From the cell containing the given text, extract its center point as (X, Y) coordinate. 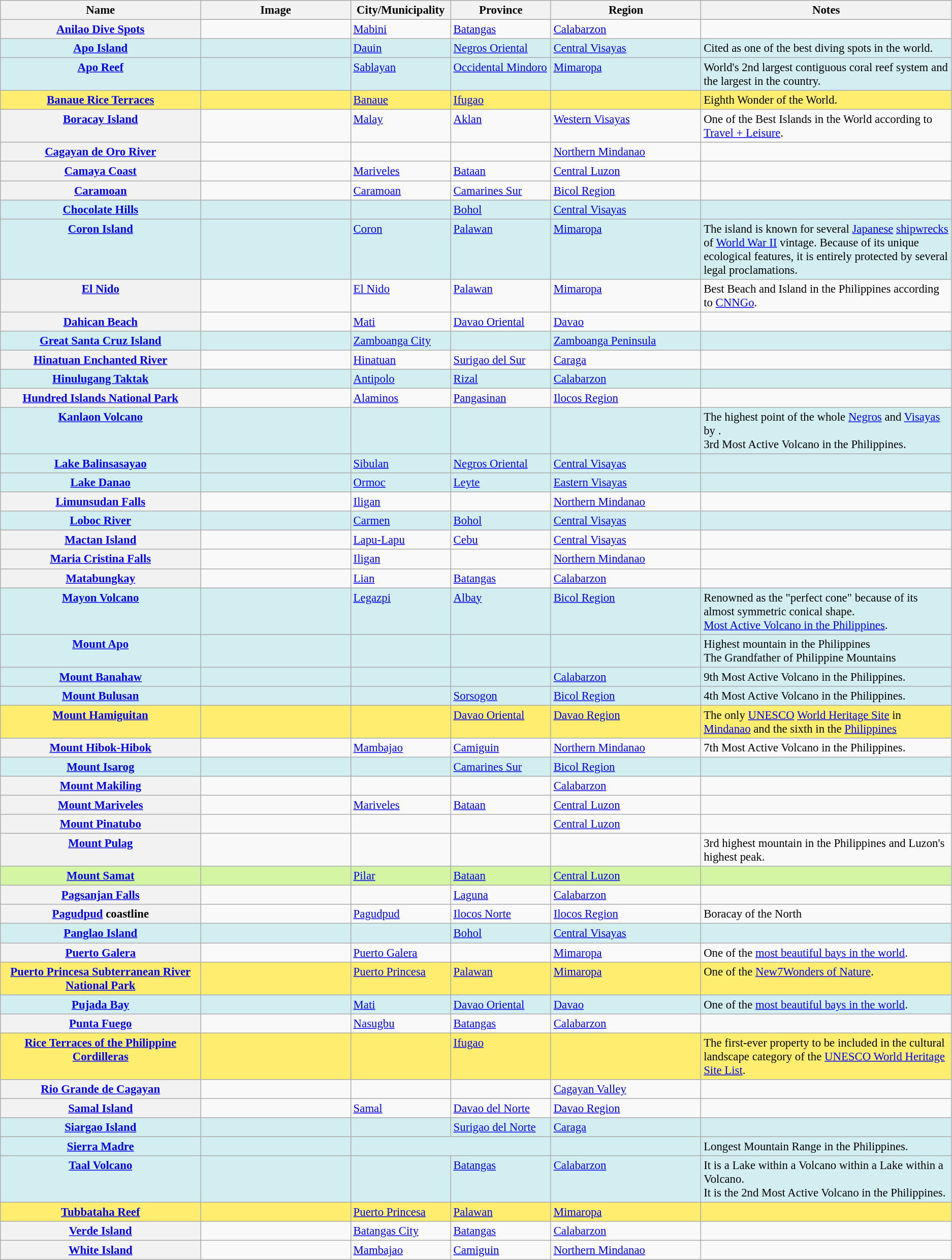
Banaue Rice Terraces (101, 100)
Province (501, 10)
Loboc River (101, 521)
Zamboanga City (400, 341)
Mabini (400, 29)
Limunsudan Falls (101, 502)
Mount Hibok-Hibok (101, 748)
Nasugbu (400, 1023)
Apo Island (101, 48)
Anilao Dive Spots (101, 29)
Coron Island (101, 249)
Rio Grande de Cagayan (101, 1089)
Sierra Madre (101, 1146)
Puerto Princesa Subterranean River National Park (101, 979)
Coron (400, 249)
Kanlaon Volcano (101, 431)
Lian (400, 578)
Taal Volcano (101, 1179)
Region (626, 10)
It is a Lake within a Volcano within a Lake within a Volcano.It is the 2nd Most Active Volcano in the Philippines. (826, 1179)
Tubbataha Reef (101, 1212)
Image (276, 10)
Samal Island (101, 1108)
Mount Pinatubo (101, 824)
Davao del Norte (501, 1108)
Ilocos Norte (501, 914)
9th Most Active Volcano in the Philippines. (826, 677)
Hinatuan (400, 360)
Surigao del Sur (501, 360)
Malay (400, 126)
Cebu (501, 540)
Lake Danao (101, 483)
Western Visayas (626, 126)
Sibulan (400, 464)
Notes (826, 10)
Longest Mountain Range in the Philippines. (826, 1146)
Best Beach and Island in the Philippines according to CNNGo. (826, 296)
Hinatuan Enchanted River (101, 360)
Alaminos (400, 398)
Highest mountain in the PhilippinesThe Grandfather of Philippine Mountains (826, 650)
Batangas City (400, 1231)
Aklan (501, 126)
Mount Isarog (101, 767)
7th Most Active Volcano in the Philippines. (826, 748)
Mount Samat (101, 876)
Albay (501, 611)
Rice Terraces of the Philippine Cordilleras (101, 1056)
Cagayan Valley (626, 1089)
Sorsogon (501, 696)
Punta Fuego (101, 1023)
The only UNESCO World Heritage Site in Mindanao and the sixth in the Philippines (826, 721)
One of the Best Islands in the World according to Travel + Leisure. (826, 126)
Pujada Bay (101, 1004)
Antipolo (400, 379)
Camaya Coast (101, 171)
City/Municipality (400, 10)
The highest point of the whole Negros and Visayas by .3rd Most Active Volcano in the Philippines. (826, 431)
Panglao Island (101, 933)
Carmen (400, 521)
Cagayan de Oro River (101, 152)
Pagudpud (400, 914)
Apo Reef (101, 74)
Occidental Mindoro (501, 74)
Laguna (501, 895)
Samal (400, 1108)
Hinulugang Taktak (101, 379)
Ormoc (400, 483)
Mount Mariveles (101, 805)
Leyte (501, 483)
Boracay Island (101, 126)
World's 2nd largest contiguous coral reef system and the largest in the country. (826, 74)
Banaue (400, 100)
Pagudpud coastline (101, 914)
Maria Cristina Falls (101, 559)
Renowned as the "perfect cone" because of its almost symmetric conical shape.Most Active Volcano in the Philippines. (826, 611)
Mount Makiling (101, 786)
Pilar (400, 876)
Matabungkay (101, 578)
Great Santa Cruz Island (101, 341)
Chocolate Hills (101, 209)
Eastern Visayas (626, 483)
Mayon Volcano (101, 611)
Name (101, 10)
Eighth Wonder of the World. (826, 100)
White Island (101, 1250)
Mount Hamiguitan (101, 721)
3rd highest mountain in the Philippines and Luzon's highest peak. (826, 850)
Sablayan (400, 74)
Surigao del Norte (501, 1127)
Mount Bulusan (101, 696)
Verde Island (101, 1231)
Dahican Beach (101, 322)
Mount Pulag (101, 850)
The first-ever property to be included in the cultural landscape category of the UNESCO World Heritage Site List. (826, 1056)
Lake Balinsasayao (101, 464)
Boracay of the North (826, 914)
Rizal (501, 379)
Mount Apo (101, 650)
Hundred Islands National Park (101, 398)
Mount Banahaw (101, 677)
Dauin (400, 48)
One of the New7Wonders of Nature. (826, 979)
Pangasinan (501, 398)
Zamboanga Peninsula (626, 341)
Cited as one of the best diving spots in the world. (826, 48)
Legazpi (400, 611)
Lapu-Lapu (400, 540)
Pagsanjan Falls (101, 895)
4th Most Active Volcano in the Philippines. (826, 696)
Mactan Island (101, 540)
Siargao Island (101, 1127)
